From the cell containing the given text, extract its center point as (X, Y) coordinate. 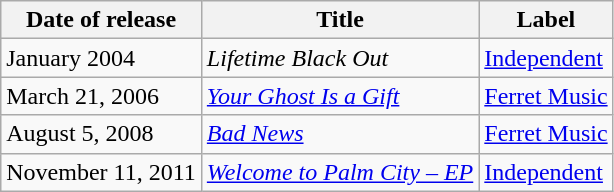
Welcome to Palm City – EP (340, 172)
Date of release (102, 20)
January 2004 (102, 58)
Label (546, 20)
November 11, 2011 (102, 172)
Bad News (340, 134)
March 21, 2006 (102, 96)
Title (340, 20)
Lifetime Black Out (340, 58)
Your Ghost Is a Gift (340, 96)
August 5, 2008 (102, 134)
